Determine the [X, Y] coordinate at the center of the cell enclosing the given text.  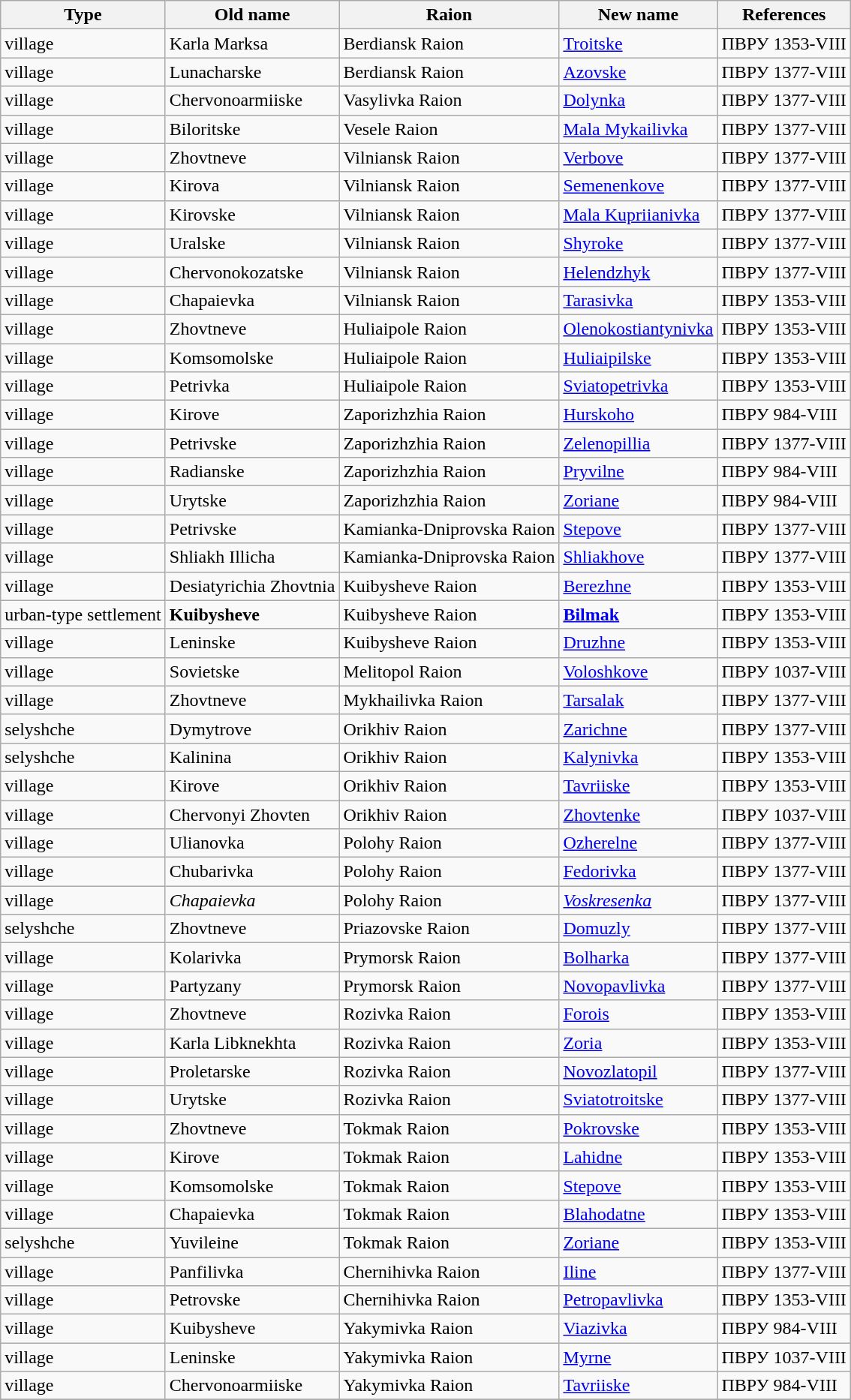
Berezhne [638, 586]
Karla Marksa [252, 44]
Partyzany [252, 986]
Petrivka [252, 386]
Zhovtenke [638, 814]
Karla Libknekhta [252, 1043]
Lahidne [638, 1157]
Old name [252, 15]
Helendzhyk [638, 272]
Verbove [638, 158]
References [783, 15]
Mala Kupriianivka [638, 215]
Chervonyi Zhovten [252, 814]
Pokrovske [638, 1128]
Zelenopillia [638, 443]
Tarsalak [638, 700]
Sovietske [252, 671]
Shyroke [638, 243]
Huliaipilske [638, 358]
Pryvilne [638, 472]
New name [638, 15]
Troitske [638, 44]
Mykhailivka Raion [449, 700]
Dymytrove [252, 729]
Viazivka [638, 1329]
Semenenkove [638, 186]
Azovske [638, 72]
Ulianovka [252, 843]
Voloshkove [638, 671]
Myrne [638, 1357]
Chervonokozatske [252, 272]
Mala Mykailivka [638, 129]
Vesele Raion [449, 129]
Chubarivka [252, 872]
Voskresenka [638, 900]
Dolynka [638, 101]
Domuzly [638, 929]
Melitopol Raion [449, 671]
Type [83, 15]
Novozlatopil [638, 1071]
Priazovske Raion [449, 929]
Fedorivka [638, 872]
Bilmak [638, 614]
Uralske [252, 243]
Shliakh Illicha [252, 557]
Petrovske [252, 1300]
Zarichne [638, 729]
Proletarske [252, 1071]
Olenokostiantynivka [638, 329]
Hurskoho [638, 415]
Kirova [252, 186]
Radianske [252, 472]
Sviatopetrivka [638, 386]
Kalinina [252, 757]
Tarasivka [638, 300]
Novopavlivka [638, 986]
Lunacharske [252, 72]
Sviatotroitske [638, 1100]
Shliakhove [638, 557]
Blahodatne [638, 1214]
Druzhne [638, 643]
Raion [449, 15]
Yuvileine [252, 1242]
Ozherelne [638, 843]
Petropavlivka [638, 1300]
Forois [638, 1014]
Zoria [638, 1043]
Kirovske [252, 215]
Kalynivka [638, 757]
Kolarivka [252, 957]
Bolharka [638, 957]
Biloritske [252, 129]
Iline [638, 1272]
Panfilivka [252, 1272]
urban-type settlement [83, 614]
Desiatyrichia Zhovtnia [252, 586]
Vasylivka Raion [449, 101]
